Return the (x, y) coordinate for the center point of the cell that contains the specified text.  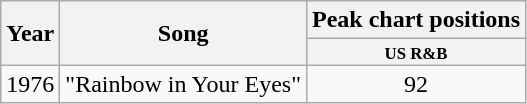
US R&B (416, 52)
92 (416, 84)
Song (184, 33)
Peak chart positions (416, 20)
"Rainbow in Your Eyes" (184, 84)
1976 (30, 84)
Year (30, 33)
